Determine the [x, y] coordinate at the center of the cell enclosing the given text.  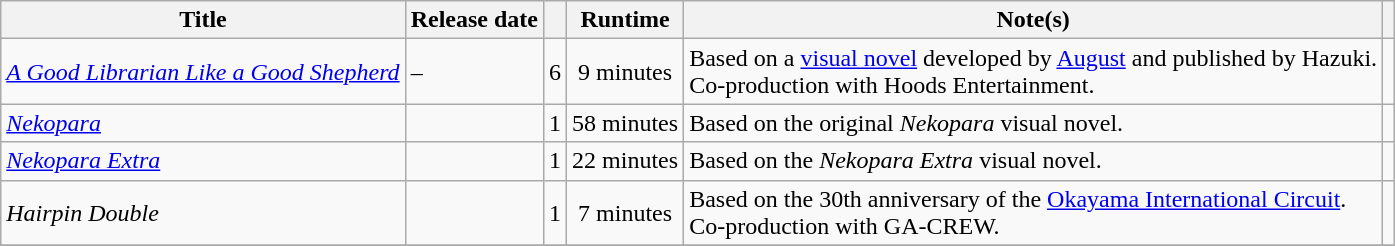
Nekopara Extra [203, 161]
A Good Librarian Like a Good Shepherd [203, 72]
Runtime [626, 20]
– [474, 72]
Based on the Nekopara Extra visual novel. [1034, 161]
Release date [474, 20]
Based on the original Nekopara visual novel. [1034, 123]
6 [554, 72]
Nekopara [203, 123]
Hairpin Double [203, 212]
58 minutes [626, 123]
Title [203, 20]
7 minutes [626, 212]
Note(s) [1034, 20]
Based on the 30th anniversary of the Okayama International Circuit.Co-production with GA-CREW. [1034, 212]
Based on a visual novel developed by August and published by Hazuki.Co-production with Hoods Entertainment. [1034, 72]
9 minutes [626, 72]
22 minutes [626, 161]
